Pinpoint the cell where the given text exists, returning its [X, Y] midpoint coordinate. 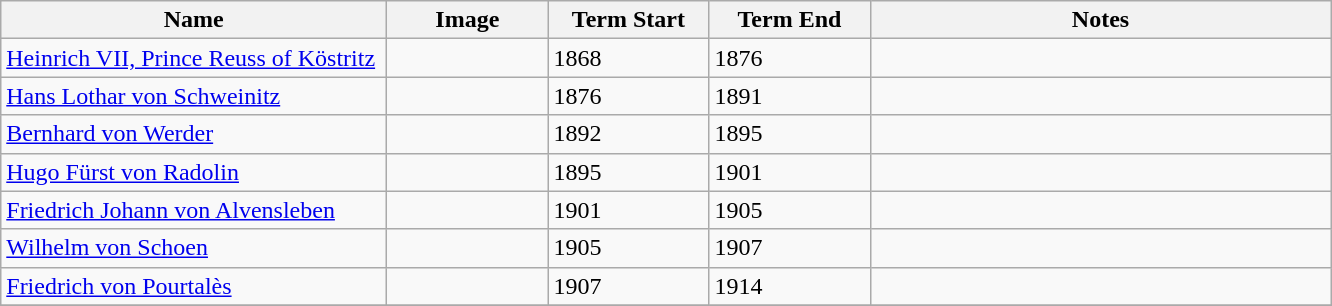
1891 [790, 96]
Wilhelm von Schoen [194, 248]
Image [468, 20]
1892 [628, 134]
Notes [1100, 20]
Friedrich Johann von Alvensleben [194, 210]
Bernhard von Werder [194, 134]
Heinrich VII, Prince Reuss of Köstritz [194, 58]
1868 [628, 58]
Term End [790, 20]
Hugo Fürst von Radolin [194, 172]
Friedrich von Pourtalès [194, 286]
Name [194, 20]
Term Start [628, 20]
1914 [790, 286]
Hans Lothar von Schweinitz [194, 96]
